Extract the (x, y) coordinate from the center of the cell holding the provided text.  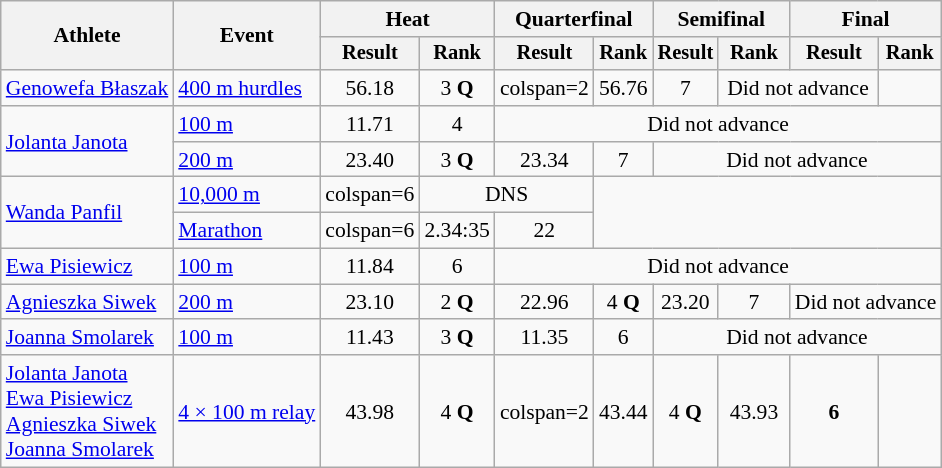
11.71 (370, 124)
11.84 (370, 267)
DNS (506, 195)
23.10 (370, 302)
43.44 (624, 411)
56.18 (370, 88)
56.76 (624, 88)
Marathon (246, 231)
Ewa Pisiewicz (88, 267)
Wanda Panfil (88, 212)
43.93 (754, 411)
Final (866, 19)
400 m hurdles (246, 88)
Heat (408, 19)
2.34:35 (456, 231)
10,000 m (246, 195)
Jolanta Janota (88, 142)
2 Q (456, 302)
Athlete (88, 36)
23.20 (686, 302)
Agnieszka Siwek (88, 302)
23.34 (544, 160)
4 × 100 m relay (246, 411)
43.98 (370, 411)
Quarterfinal (574, 19)
22.96 (544, 302)
Jolanta JanotaEwa PisiewiczAgnieszka SiwekJoanna Smolarek (88, 411)
11.43 (370, 338)
4 (456, 124)
Joanna Smolarek (88, 338)
Event (246, 36)
22 (544, 231)
Semifinal (722, 19)
23.40 (370, 160)
11.35 (544, 338)
Genowefa Błaszak (88, 88)
